Search for the cell housing the specified text and yield its (X, Y) center coordinate. 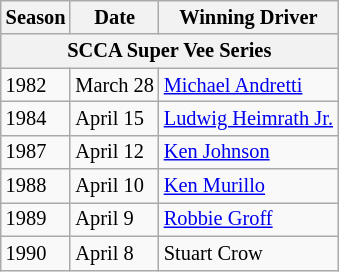
1990 (36, 253)
1988 (36, 186)
Winning Driver (248, 17)
April 10 (114, 186)
Ken Murillo (248, 186)
April 9 (114, 219)
April 15 (114, 118)
April 8 (114, 253)
Ludwig Heimrath Jr. (248, 118)
1989 (36, 219)
March 28 (114, 85)
April 12 (114, 152)
Robbie Groff (248, 219)
1987 (36, 152)
SCCA Super Vee Series (170, 51)
Michael Andretti (248, 85)
Ken Johnson (248, 152)
Stuart Crow (248, 253)
1984 (36, 118)
Date (114, 17)
1982 (36, 85)
Season (36, 17)
